Capture the cell that displays the provided text and extract its (X, Y) central coordinate. 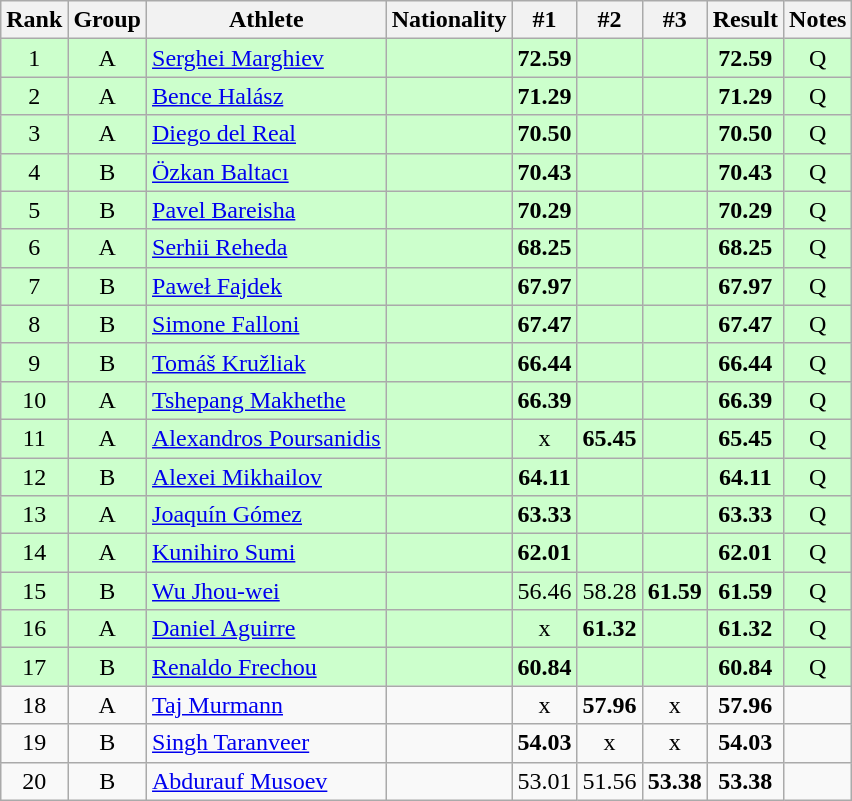
Notes (818, 20)
11 (34, 438)
12 (34, 477)
3 (34, 134)
15 (34, 591)
Alexei Mikhailov (267, 477)
Alexandros Poursanidis (267, 438)
1 (34, 58)
2 (34, 96)
19 (34, 743)
Singh Taranveer (267, 743)
Bence Halász (267, 96)
56.46 (544, 591)
Simone Falloni (267, 324)
Diego del Real (267, 134)
Wu Jhou-wei (267, 591)
4 (34, 172)
Renaldo Frechou (267, 667)
14 (34, 553)
#3 (674, 20)
Taj Murmann (267, 705)
Özkan Baltacı (267, 172)
Serhii Reheda (267, 248)
6 (34, 248)
Tshepang Makhethe (267, 400)
Result (745, 20)
18 (34, 705)
16 (34, 629)
Pavel Bareisha (267, 210)
Serghei Marghiev (267, 58)
Group (108, 20)
Paweł Fajdek (267, 286)
7 (34, 286)
Rank (34, 20)
51.56 (610, 781)
Daniel Aguirre (267, 629)
Abdurauf Musoev (267, 781)
5 (34, 210)
Athlete (267, 20)
13 (34, 515)
8 (34, 324)
#1 (544, 20)
9 (34, 362)
20 (34, 781)
Nationality (449, 20)
53.01 (544, 781)
Tomáš Kružliak (267, 362)
10 (34, 400)
17 (34, 667)
#2 (610, 20)
Joaquín Gómez (267, 515)
58.28 (610, 591)
Kunihiro Sumi (267, 553)
